Pinpoint the cell where the given text exists, returning its [X, Y] midpoint coordinate. 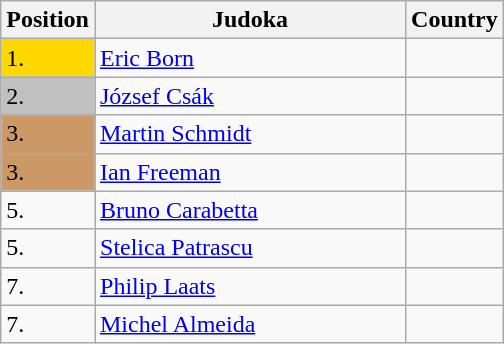
Eric Born [250, 58]
Michel Almeida [250, 324]
Bruno Carabetta [250, 210]
2. [48, 96]
Country [455, 20]
Ian Freeman [250, 172]
Judoka [250, 20]
Position [48, 20]
Martin Schmidt [250, 134]
József Csák [250, 96]
1. [48, 58]
Stelica Patrascu [250, 248]
Philip Laats [250, 286]
